Provide the (x, y) coordinate of the cell's center where the given text is located.  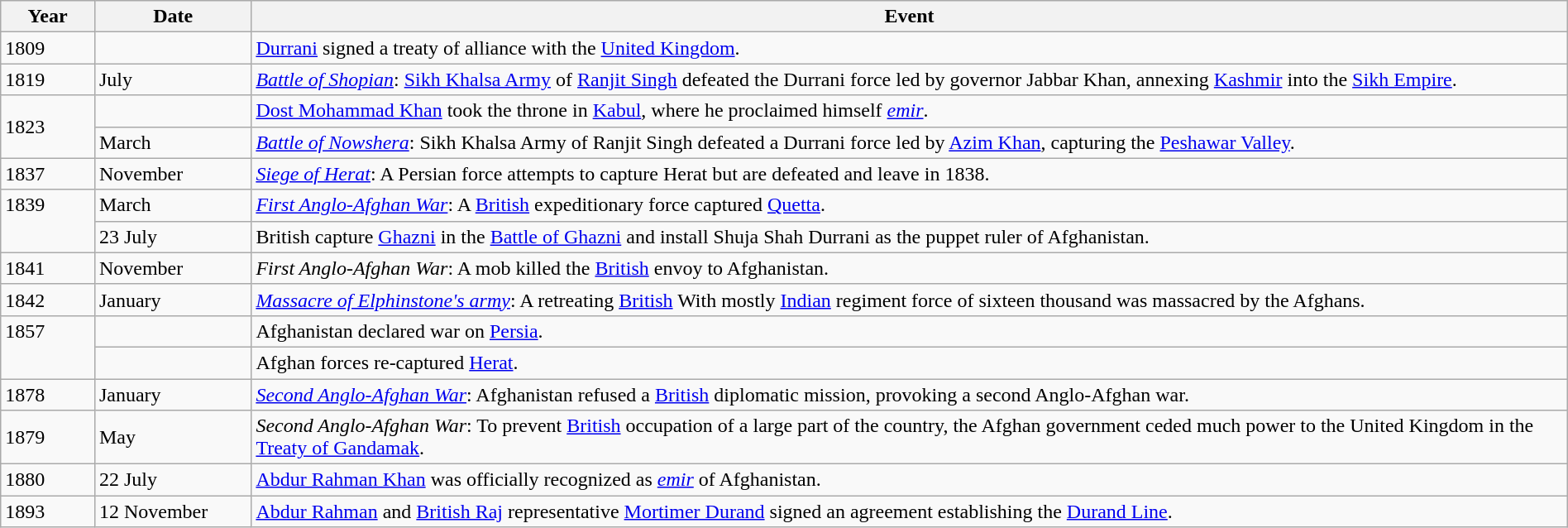
1842 (48, 300)
First Anglo-Afghan War: A mob killed the British envoy to Afghanistan. (910, 268)
1819 (48, 79)
Second Anglo-Afghan War: Afghanistan refused a British diplomatic mission, provoking a second Anglo-Afghan war. (910, 395)
1839 (48, 221)
12 November (172, 511)
1841 (48, 268)
Abdur Rahman and British Raj representative Mortimer Durand signed an agreement establishing the Durand Line. (910, 511)
July (172, 79)
Event (910, 17)
1857 (48, 347)
Year (48, 17)
British capture Ghazni in the Battle of Ghazni and install Shuja Shah Durrani as the puppet ruler of Afghanistan. (910, 237)
Siege of Herat: A Persian force attempts to capture Herat but are defeated and leave in 1838. (910, 174)
Abdur Rahman Khan was officially recognized as emir of Afghanistan. (910, 480)
1809 (48, 48)
Date (172, 17)
1880 (48, 480)
Battle of Shopian: Sikh Khalsa Army of Ranjit Singh defeated the Durrani force led by governor Jabbar Khan, annexing Kashmir into the Sikh Empire. (910, 79)
23 July (172, 237)
Afghanistan declared war on Persia. (910, 331)
22 July (172, 480)
Durrani signed a treaty of alliance with the United Kingdom. (910, 48)
Battle of Nowshera: Sikh Khalsa Army of Ranjit Singh defeated a Durrani force led by Azim Khan, capturing the Peshawar Valley. (910, 142)
May (172, 437)
1878 (48, 395)
First Anglo-Afghan War: A British expeditionary force captured Quetta. (910, 205)
Dost Mohammad Khan took the throne in Kabul, where he proclaimed himself emir. (910, 111)
1823 (48, 127)
1837 (48, 174)
Afghan forces re-captured Herat. (910, 362)
Massacre of Elphinstone's army: A retreating British With mostly Indian regiment force of sixteen thousand was massacred by the Afghans. (910, 300)
1893 (48, 511)
1879 (48, 437)
